Return [X, Y] of the center of cell containing provided text 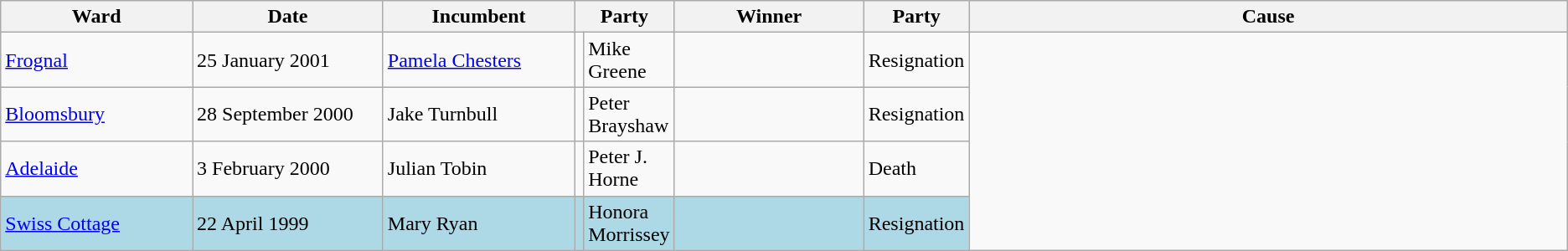
Jake Turnbull [478, 114]
Peter Brayshaw [629, 114]
22 April 1999 [288, 223]
Mary Ryan [478, 223]
Julian Tobin [478, 169]
Adelaide [97, 169]
Mike Greene [629, 60]
25 January 2001 [288, 60]
Swiss Cottage [97, 223]
Ward [97, 17]
28 September 2000 [288, 114]
Death [916, 169]
Winner [769, 17]
3 February 2000 [288, 169]
Peter J. Horne [629, 169]
Honora Morrissey [629, 223]
Incumbent [478, 17]
Bloomsbury [97, 114]
Cause [1268, 17]
Pamela Chesters [478, 60]
Frognal [97, 60]
Date [288, 17]
